Extract the (x, y) coordinate from the center of the cell holding the provided text.  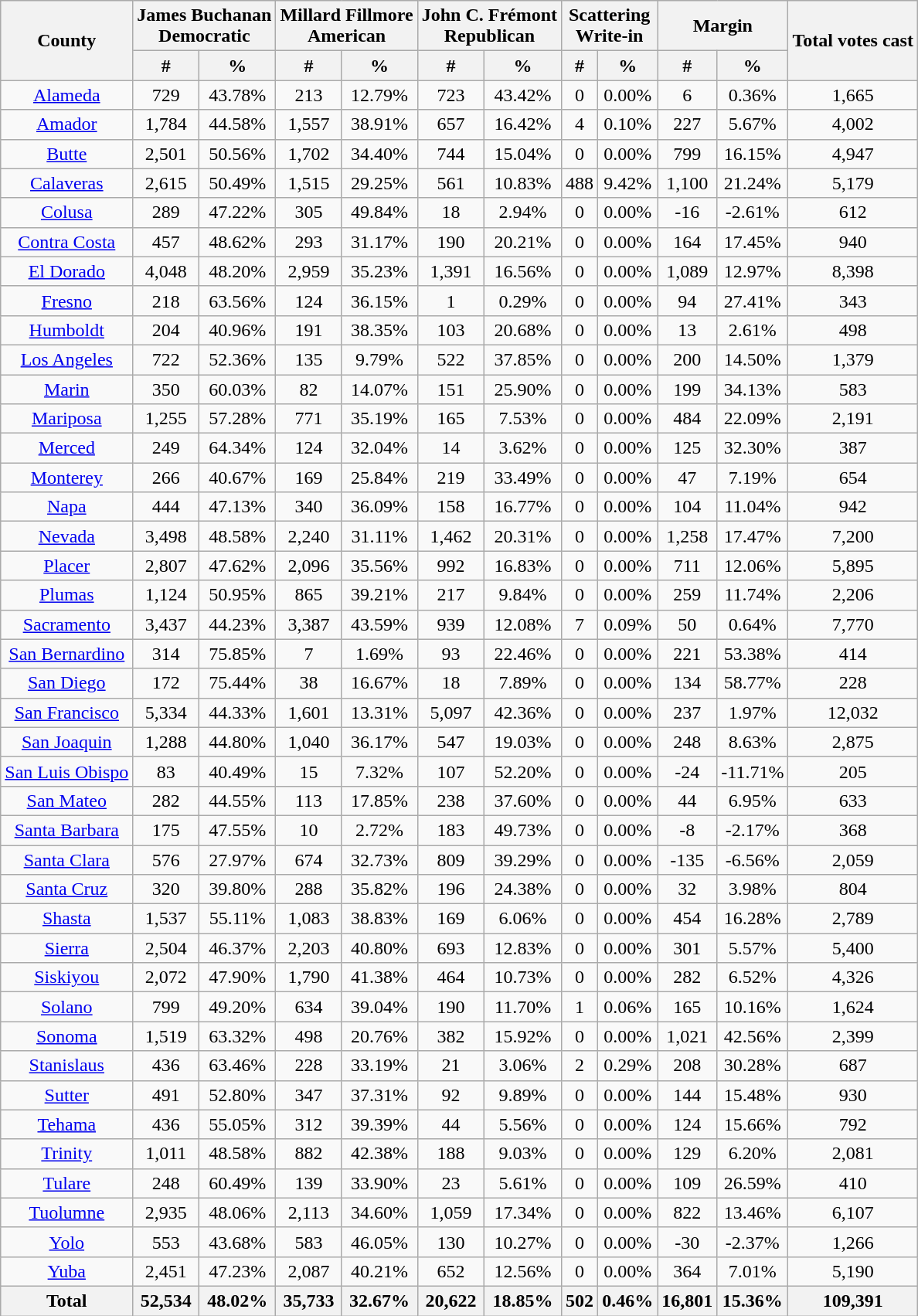
92 (450, 1095)
10.83% (523, 183)
1,089 (688, 271)
15 (309, 771)
289 (166, 213)
16.28% (753, 919)
Butte (66, 154)
2.94% (523, 213)
2,504 (166, 948)
52,534 (166, 1301)
1,011 (166, 1154)
654 (853, 478)
135 (309, 359)
49.20% (238, 1007)
3,498 (166, 536)
26.59% (753, 1183)
0.06% (627, 1007)
5,179 (853, 183)
10.27% (523, 1242)
37.60% (523, 801)
7,770 (853, 624)
227 (688, 124)
47.90% (238, 978)
249 (166, 448)
2,203 (309, 948)
6.20% (753, 1154)
32.67% (379, 1301)
1,790 (309, 978)
31.11% (379, 536)
6,107 (853, 1212)
144 (688, 1095)
634 (309, 1007)
11.70% (523, 1007)
San Mateo (66, 801)
1,784 (166, 124)
55.05% (238, 1124)
32.04% (379, 448)
15.48% (753, 1095)
0.10% (627, 124)
Sierra (66, 948)
Napa (66, 507)
21.24% (753, 183)
47.22% (238, 213)
57.28% (238, 419)
7.32% (379, 771)
10.73% (523, 978)
744 (450, 154)
11.04% (753, 507)
38.91% (379, 124)
576 (166, 860)
Tuolumne (66, 1212)
2 (580, 1066)
674 (309, 860)
44.58% (238, 124)
83 (166, 771)
125 (688, 448)
183 (450, 830)
50.49% (238, 183)
Trinity (66, 1154)
1,462 (450, 536)
217 (450, 595)
5.61% (523, 1183)
-2.61% (753, 213)
2,959 (309, 271)
-30 (688, 1242)
2,087 (309, 1271)
2,399 (853, 1036)
107 (450, 771)
17.45% (753, 242)
42.38% (379, 1154)
75.85% (238, 654)
139 (309, 1183)
47.23% (238, 1271)
865 (309, 595)
9.89% (523, 1095)
Tulare (66, 1183)
219 (450, 478)
16.15% (753, 154)
20,622 (450, 1301)
343 (853, 301)
3,387 (309, 624)
822 (688, 1212)
5,895 (853, 566)
10 (309, 830)
40.21% (379, 1271)
1,515 (309, 183)
12.08% (523, 624)
Santa Barbara (66, 830)
47.13% (238, 507)
11.74% (753, 595)
457 (166, 242)
13 (688, 330)
Millard FillmoreAmerican (346, 26)
50.95% (238, 595)
134 (688, 683)
San Bernardino (66, 654)
21 (450, 1066)
36.17% (379, 742)
2,072 (166, 978)
1,059 (450, 1212)
Nevada (66, 536)
12.97% (753, 271)
151 (450, 389)
2,191 (853, 419)
200 (688, 359)
35.23% (379, 271)
33.90% (379, 1183)
414 (853, 654)
63.46% (238, 1066)
3.98% (753, 889)
48.20% (238, 271)
12.83% (523, 948)
5.67% (753, 124)
53.38% (753, 654)
2,096 (309, 566)
43.59% (379, 624)
687 (853, 1066)
Sonoma (66, 1036)
804 (853, 889)
410 (853, 1183)
2,081 (853, 1154)
723 (450, 95)
175 (166, 830)
1,266 (853, 1242)
22.09% (753, 419)
221 (688, 654)
32 (688, 889)
208 (688, 1066)
16.56% (523, 271)
32.73% (379, 860)
930 (853, 1095)
-6.56% (753, 860)
693 (450, 948)
130 (450, 1242)
64.34% (238, 448)
38.83% (379, 919)
7.89% (523, 683)
5,097 (450, 712)
652 (450, 1271)
502 (580, 1301)
1,702 (309, 154)
454 (688, 919)
33.49% (523, 478)
San Diego (66, 683)
6.95% (753, 801)
34.13% (753, 389)
46.05% (379, 1242)
44.23% (238, 624)
47 (688, 478)
El Dorado (66, 271)
488 (580, 183)
1,124 (166, 595)
43.68% (238, 1242)
809 (450, 860)
320 (166, 889)
Siskiyou (66, 978)
188 (450, 1154)
52.36% (238, 359)
50.56% (238, 154)
Total (66, 1301)
39.29% (523, 860)
37.85% (523, 359)
158 (450, 507)
37.31% (379, 1095)
-2.37% (753, 1242)
109,391 (853, 1301)
205 (853, 771)
196 (450, 889)
14.50% (753, 359)
1.69% (379, 654)
82 (309, 389)
1,624 (853, 1007)
722 (166, 359)
39.21% (379, 595)
218 (166, 301)
94 (688, 301)
46.37% (238, 948)
612 (853, 213)
39.39% (379, 1124)
34.60% (379, 1212)
633 (853, 801)
1,557 (309, 124)
8,398 (853, 271)
93 (450, 654)
350 (166, 389)
484 (688, 419)
2,059 (853, 860)
Sutter (66, 1095)
42.56% (753, 1036)
San Luis Obispo (66, 771)
3.06% (523, 1066)
60.03% (238, 389)
729 (166, 95)
0.64% (753, 624)
39.80% (238, 889)
12.79% (379, 95)
2.61% (753, 330)
8.63% (753, 742)
County (66, 40)
4,326 (853, 978)
9.03% (523, 1154)
Mariposa (66, 419)
3,437 (166, 624)
2,501 (166, 154)
13.46% (753, 1212)
7.19% (753, 478)
1,537 (166, 919)
312 (309, 1124)
60.49% (238, 1183)
29.25% (379, 183)
43.42% (523, 95)
6.52% (753, 978)
2,615 (166, 183)
522 (450, 359)
1,083 (309, 919)
561 (450, 183)
25.84% (379, 478)
113 (309, 801)
103 (450, 330)
Contra Costa (66, 242)
15.66% (753, 1124)
992 (450, 566)
2,206 (853, 595)
2,935 (166, 1212)
164 (688, 242)
5.57% (753, 948)
0.36% (753, 95)
18.85% (523, 1301)
1,288 (166, 742)
191 (309, 330)
Total votes cast (853, 40)
Plumas (66, 595)
75.44% (238, 683)
771 (309, 419)
-16 (688, 213)
55.11% (238, 919)
7.01% (753, 1271)
40.80% (379, 948)
1,021 (688, 1036)
347 (309, 1095)
58.77% (753, 683)
44.33% (238, 712)
491 (166, 1095)
6.06% (523, 919)
259 (688, 595)
36.09% (379, 507)
Colusa (66, 213)
792 (853, 1124)
Solano (66, 1007)
2.72% (379, 830)
40.96% (238, 330)
1,601 (309, 712)
30.28% (753, 1066)
293 (309, 242)
Los Angeles (66, 359)
Santa Clara (66, 860)
1,258 (688, 536)
5,190 (853, 1271)
16.42% (523, 124)
464 (450, 978)
1,379 (853, 359)
0.09% (627, 624)
38.35% (379, 330)
63.56% (238, 301)
Yuba (66, 1271)
13.31% (379, 712)
Placer (66, 566)
2,875 (853, 742)
41.38% (379, 978)
1,391 (450, 271)
204 (166, 330)
63.32% (238, 1036)
Calaveras (66, 183)
104 (688, 507)
Marin (66, 389)
47.62% (238, 566)
368 (853, 830)
49.73% (523, 830)
238 (450, 801)
38 (309, 683)
882 (309, 1154)
2,807 (166, 566)
1,100 (688, 183)
40.49% (238, 771)
4,947 (853, 154)
Amador (66, 124)
Santa Cruz (66, 889)
33.19% (379, 1066)
John C. FrémontRepublican (489, 26)
444 (166, 507)
266 (166, 478)
48.02% (238, 1301)
387 (853, 448)
9.84% (523, 595)
942 (853, 507)
50 (688, 624)
5.56% (523, 1124)
288 (309, 889)
31.17% (379, 242)
12.56% (523, 1271)
16.77% (523, 507)
382 (450, 1036)
32.30% (753, 448)
35.19% (379, 419)
1,255 (166, 419)
1,665 (853, 95)
40.67% (238, 478)
340 (309, 507)
1.97% (753, 712)
42.36% (523, 712)
-8 (688, 830)
48.06% (238, 1212)
35,733 (309, 1301)
20.21% (523, 242)
7,200 (853, 536)
Tehama (66, 1124)
39.04% (379, 1007)
20.31% (523, 536)
17.85% (379, 801)
3.62% (523, 448)
15.36% (753, 1301)
16.83% (523, 566)
Humboldt (66, 330)
52.20% (523, 771)
0.46% (627, 1301)
2,240 (309, 536)
James BuchananDemocratic (204, 26)
43.78% (238, 95)
48.62% (238, 242)
12,032 (853, 712)
172 (166, 683)
San Francisco (66, 712)
7.53% (523, 419)
1,040 (309, 742)
Margin (723, 26)
16.67% (379, 683)
547 (450, 742)
27.97% (238, 860)
109 (688, 1183)
4 (580, 124)
35.82% (379, 889)
711 (688, 566)
23 (450, 1183)
5,334 (166, 712)
52.80% (238, 1095)
Merced (66, 448)
-24 (688, 771)
2,789 (853, 919)
-135 (688, 860)
15.92% (523, 1036)
2,113 (309, 1212)
10.16% (753, 1007)
22.46% (523, 654)
12.06% (753, 566)
17.47% (753, 536)
44.55% (238, 801)
199 (688, 389)
305 (309, 213)
553 (166, 1242)
4,048 (166, 271)
-2.17% (753, 830)
16,801 (688, 1301)
213 (309, 95)
24.38% (523, 889)
14 (450, 448)
44.80% (238, 742)
20.76% (379, 1036)
6 (688, 95)
35.56% (379, 566)
19.03% (523, 742)
Shasta (66, 919)
Yolo (66, 1242)
9.79% (379, 359)
ScatteringWrite-in (610, 26)
20.68% (523, 330)
939 (450, 624)
Monterey (66, 478)
4,002 (853, 124)
940 (853, 242)
15.04% (523, 154)
47.55% (238, 830)
14.07% (379, 389)
301 (688, 948)
San Joaquin (66, 742)
27.41% (753, 301)
Alameda (66, 95)
657 (450, 124)
237 (688, 712)
1,519 (166, 1036)
129 (688, 1154)
Sacramento (66, 624)
Stanislaus (66, 1066)
49.84% (379, 213)
364 (688, 1271)
-11.71% (753, 771)
9.42% (627, 183)
Fresno (66, 301)
17.34% (523, 1212)
2,451 (166, 1271)
36.15% (379, 301)
314 (166, 654)
5,400 (853, 948)
34.40% (379, 154)
25.90% (523, 389)
